Capture the cell that displays the provided text and extract its (x, y) central coordinate. 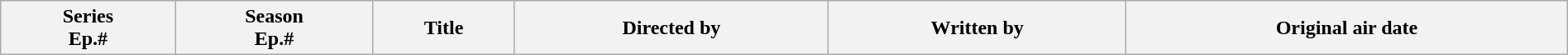
SeriesEp.# (88, 28)
SeasonEp.# (275, 28)
Written by (978, 28)
Directed by (672, 28)
Title (443, 28)
Original air date (1347, 28)
